Find where the given text appears and provide that cell's center as (x, y) coordinate. 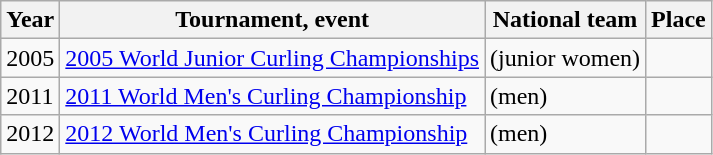
Year (30, 20)
2012 World Men's Curling Championship (272, 134)
2005 (30, 58)
Place (679, 20)
2011 (30, 96)
2005 World Junior Curling Championships (272, 58)
2011 World Men's Curling Championship (272, 96)
Tournament, event (272, 20)
2012 (30, 134)
National team (566, 20)
(junior women) (566, 58)
